Provide the (X, Y) coordinate of the cell's center where the given text is located.  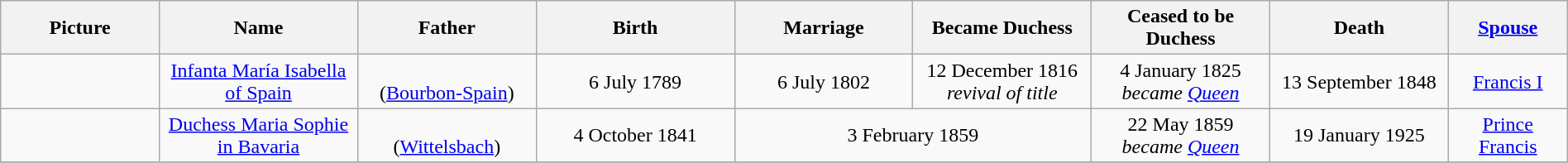
4 January 1825became Queen (1181, 81)
Ceased to be Duchess (1181, 28)
(Bourbon-Spain) (447, 81)
(Wittelsbach) (447, 136)
Name (259, 28)
3 February 1859 (913, 136)
Picture (80, 28)
Marriage (824, 28)
12 December 1816revival of title (1002, 81)
19 January 1925 (1359, 136)
6 July 1802 (824, 81)
22 May 1859became Queen (1181, 136)
Infanta María Isabella of Spain (259, 81)
Francis I (1508, 81)
Became Duchess (1002, 28)
4 October 1841 (635, 136)
Prince Francis (1508, 136)
13 September 1848 (1359, 81)
Spouse (1508, 28)
Death (1359, 28)
6 July 1789 (635, 81)
Father (447, 28)
Duchess Maria Sophie in Bavaria (259, 136)
Birth (635, 28)
